For the text-containing cell, return its midpoint in [X, Y] coordinate format. 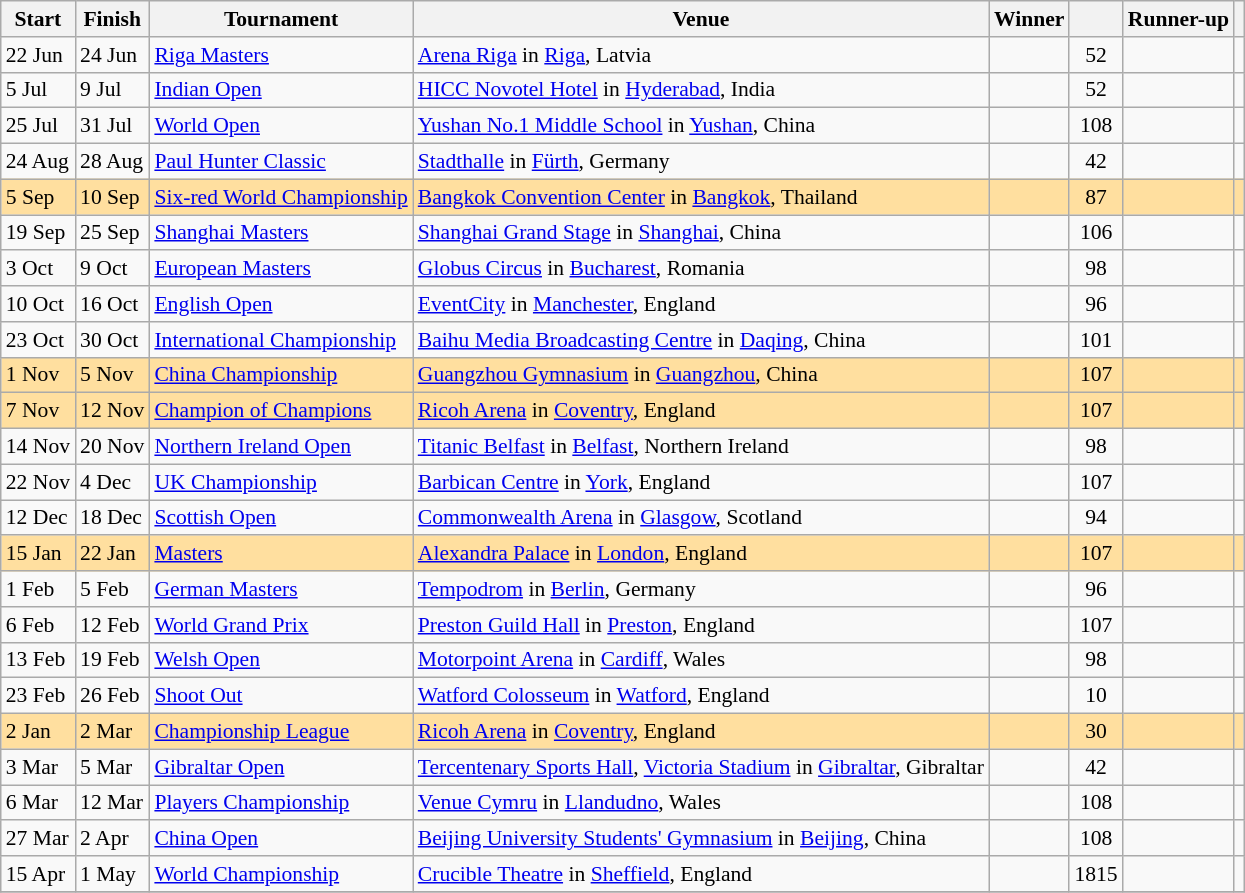
1 Feb [38, 589]
Players Championship [280, 803]
Champion of Champions [280, 411]
24 Jun [112, 55]
5 Mar [112, 767]
Alexandra Palace in London, England [701, 554]
14 Nov [38, 447]
23 Oct [38, 340]
13 Feb [38, 660]
Tercentenary Sports Hall, Victoria Stadium in Gibraltar, Gibraltar [701, 767]
3 Mar [38, 767]
10 Oct [38, 304]
10 [1096, 696]
2 Apr [112, 839]
Yushan No.1 Middle School in Yushan, China [701, 126]
Runner-up [1178, 19]
12 Dec [38, 518]
25 Jul [38, 126]
22 Jun [38, 55]
UK Championship [280, 482]
101 [1096, 340]
Arena Riga in Riga, Latvia [701, 55]
19 Feb [112, 660]
28 Aug [112, 162]
Barbican Centre in York, England [701, 482]
15 Jan [38, 554]
30 Oct [112, 340]
Six-red World Championship [280, 197]
World Championship [280, 874]
Masters [280, 554]
18 Dec [112, 518]
4 Dec [112, 482]
24 Aug [38, 162]
106 [1096, 233]
12 Nov [112, 411]
Venue [701, 19]
22 Jan [112, 554]
World Open [280, 126]
31 Jul [112, 126]
Shoot Out [280, 696]
25 Sep [112, 233]
Gibraltar Open [280, 767]
Baihu Media Broadcasting Centre in Daqing, China [701, 340]
27 Mar [38, 839]
China Open [280, 839]
Shanghai Masters [280, 233]
Championship League [280, 732]
Commonwealth Arena in Glasgow, Scotland [701, 518]
Tournament [280, 19]
Preston Guild Hall in Preston, England [701, 625]
HICC Novotel Hotel in Hyderabad, India [701, 90]
Bangkok Convention Center in Bangkok, Thailand [701, 197]
European Masters [280, 269]
Paul Hunter Classic [280, 162]
English Open [280, 304]
5 Feb [112, 589]
Stadthalle in Fürth, Germany [701, 162]
Watford Colosseum in Watford, England [701, 696]
9 Oct [112, 269]
1 May [112, 874]
Shanghai Grand Stage in Shanghai, China [701, 233]
International Championship [280, 340]
Finish [112, 19]
5 Nov [112, 375]
5 Jul [38, 90]
Beijing University Students' Gymnasium in Beijing, China [701, 839]
30 [1096, 732]
Motorpoint Arena in Cardiff, Wales [701, 660]
Guangzhou Gymnasium in Guangzhou, China [701, 375]
Tempodrom in Berlin, Germany [701, 589]
German Masters [280, 589]
Globus Circus in Bucharest, Romania [701, 269]
26 Feb [112, 696]
Winner [1030, 19]
Welsh Open [280, 660]
6 Mar [38, 803]
15 Apr [38, 874]
5 Sep [38, 197]
20 Nov [112, 447]
Riga Masters [280, 55]
10 Sep [112, 197]
87 [1096, 197]
Start [38, 19]
Scottish Open [280, 518]
16 Oct [112, 304]
Titanic Belfast in Belfast, Northern Ireland [701, 447]
6 Feb [38, 625]
1815 [1096, 874]
22 Nov [38, 482]
9 Jul [112, 90]
Venue Cymru in Llandudno, Wales [701, 803]
3 Oct [38, 269]
EventCity in Manchester, England [701, 304]
China Championship [280, 375]
Northern Ireland Open [280, 447]
19 Sep [38, 233]
94 [1096, 518]
Crucible Theatre in Sheffield, England [701, 874]
1 Nov [38, 375]
2 Mar [112, 732]
2 Jan [38, 732]
12 Mar [112, 803]
Indian Open [280, 90]
7 Nov [38, 411]
12 Feb [112, 625]
World Grand Prix [280, 625]
23 Feb [38, 696]
